Capture the cell that displays the provided text and extract its (X, Y) central coordinate. 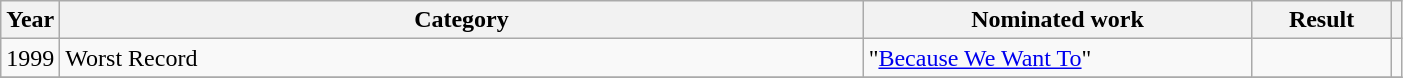
Worst Record (462, 58)
Year (30, 20)
Category (462, 20)
Result (1322, 20)
Nominated work (1058, 20)
1999 (30, 58)
"Because We Want To" (1058, 58)
